Search for the cell housing the specified text and yield its [X, Y] center coordinate. 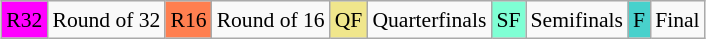
Quarterfinals [429, 20]
F [639, 20]
Round of 16 [271, 20]
Final [678, 20]
Semifinals [577, 20]
SF [508, 20]
Round of 32 [106, 20]
QF [349, 20]
R16 [188, 20]
R32 [24, 20]
